Determine the [x, y] coordinate at the center of the cell enclosing the given text.  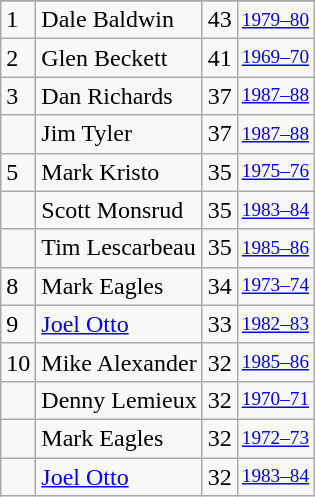
43 [220, 20]
5 [18, 172]
2 [18, 58]
3 [18, 96]
33 [220, 324]
Tim Lescarbeau [119, 248]
Glen Beckett [119, 58]
Mark Kristo [119, 172]
Scott Monsrud [119, 210]
1982–83 [275, 324]
Denny Lemieux [119, 400]
1973–74 [275, 286]
1970–71 [275, 400]
8 [18, 286]
10 [18, 362]
Jim Tyler [119, 134]
1972–73 [275, 438]
1969–70 [275, 58]
9 [18, 324]
1979–80 [275, 20]
Dan Richards [119, 96]
Mike Alexander [119, 362]
1975–76 [275, 172]
34 [220, 286]
41 [220, 58]
Dale Baldwin [119, 20]
1 [18, 20]
